For the text-containing cell, return its midpoint in (x, y) coordinate format. 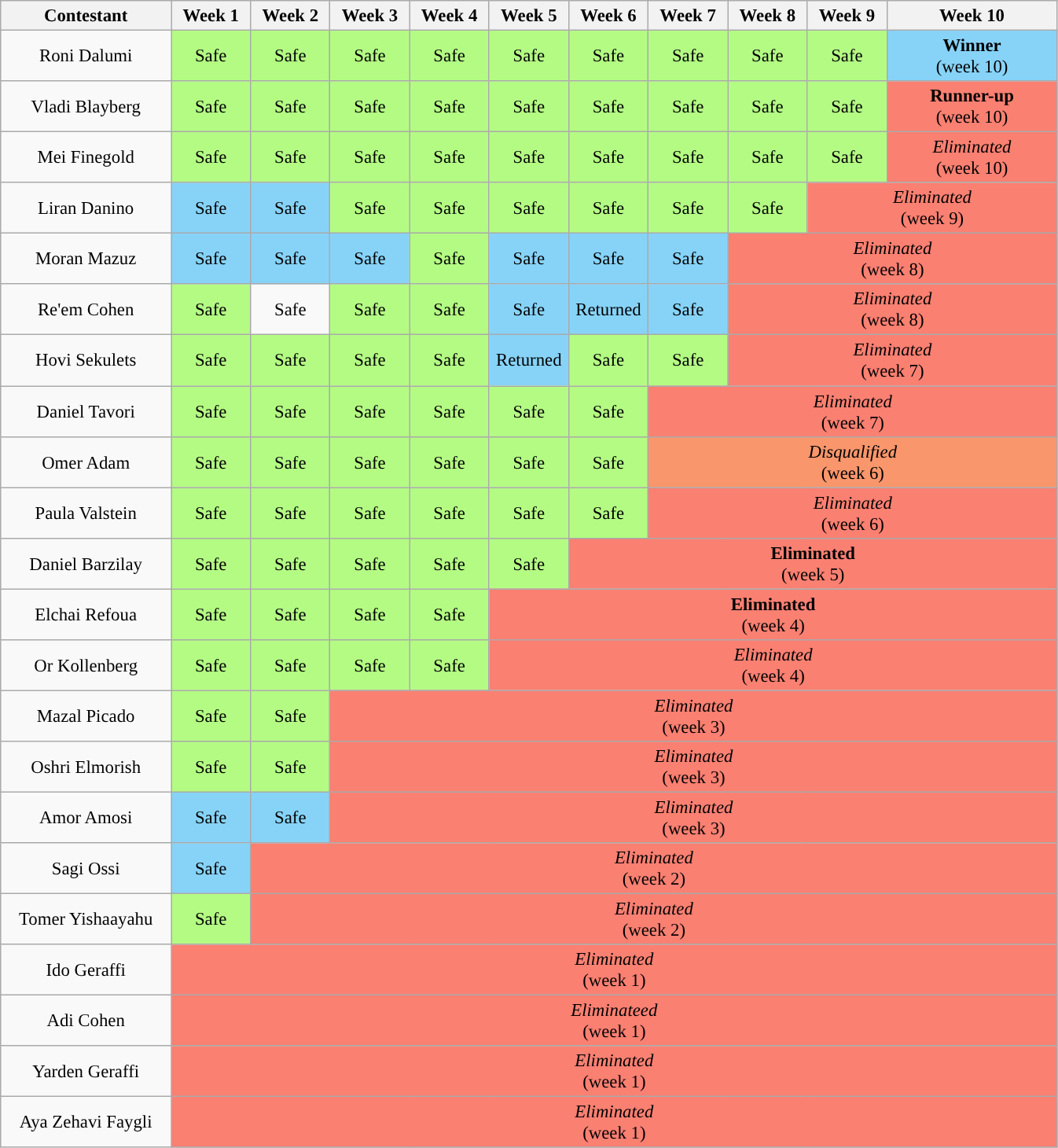
Yarden Geraffi (86, 1071)
Omer Adam (86, 462)
Week 9 (847, 16)
Week 5 (528, 16)
Re'em Cohen (86, 310)
Eliminated(week 9) (932, 208)
Sagi Ossi (86, 868)
Vladi Blayberg (86, 107)
Oshri Elmorish (86, 767)
Ido Geraffi (86, 970)
Tomer Yishaayahu (86, 920)
Week 7 (689, 16)
Eliminated(week 6) (853, 513)
Daniel Barzilay (86, 563)
Moran Mazuz (86, 259)
Runner-up(week 10) (972, 107)
Eliminateed(week 1) (615, 1021)
Paula Valstein (86, 513)
Elchai Refoua (86, 615)
Week 4 (450, 16)
Week 8 (767, 16)
Eliminated(week 10) (972, 157)
Week 1 (211, 16)
Winner(week 10) (972, 57)
Mei Finegold (86, 157)
Or Kollenberg (86, 665)
Eliminated(week 5) (813, 563)
Aya Zehavi Faygli (86, 1123)
Disqualified(week 6) (853, 462)
Week 2 (291, 16)
Week 10 (972, 16)
Adi Cohen (86, 1021)
Amor Amosi (86, 818)
Liran Danino (86, 208)
Mazal Picado (86, 716)
Hovi Sekulets (86, 360)
Week 6 (608, 16)
Week 3 (369, 16)
Daniel Tavori (86, 412)
Contestant (86, 16)
Roni Dalumi (86, 57)
